Extract the [x, y] coordinate from the center of the cell holding the provided text.  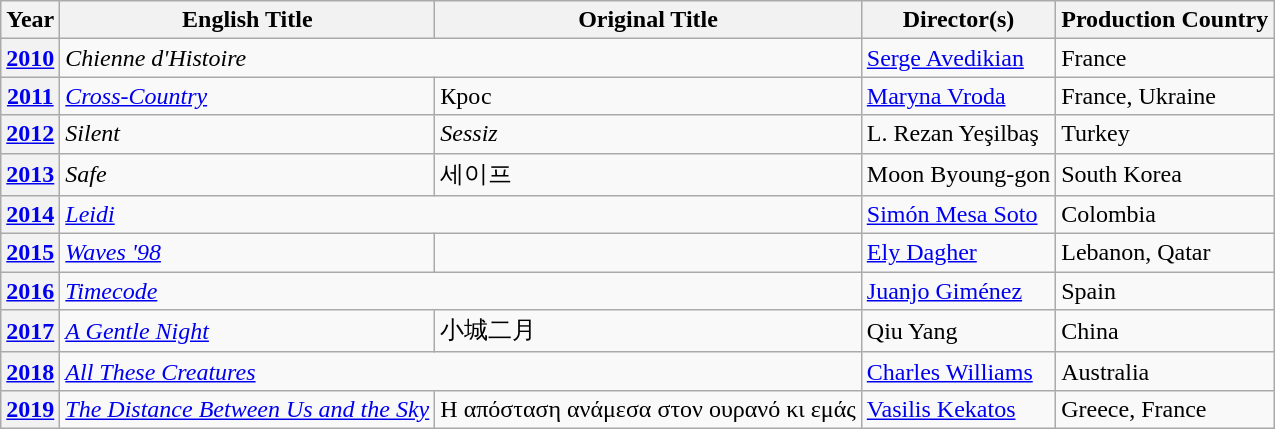
Vasilis Kekatos [958, 409]
2011 [30, 96]
세이프 [648, 174]
Lebanon, Qatar [1165, 253]
Production Country [1165, 20]
Cross-Country [248, 96]
2010 [30, 58]
Крос [648, 96]
Sessiz [648, 134]
2016 [30, 291]
Australia [1165, 371]
Chienne d'Histoire [460, 58]
小城二月 [648, 332]
Turkey [1165, 134]
Original Title [648, 20]
Spain [1165, 291]
English Title [248, 20]
Ely Dagher [958, 253]
Director(s) [958, 20]
2014 [30, 215]
Colombia [1165, 215]
South Korea [1165, 174]
France, Ukraine [1165, 96]
2018 [30, 371]
Timecode [460, 291]
Silent [248, 134]
Juanjo Giménez [958, 291]
Η απόσταση ανάμεσα στον ουρανό κι εμάς [648, 409]
L. Rezan Yeşilbaş [958, 134]
France [1165, 58]
All These Creatures [460, 371]
2015 [30, 253]
A Gentle Night [248, 332]
Greece, France [1165, 409]
2013 [30, 174]
Year [30, 20]
Simón Mesa Soto [958, 215]
Serge Avedikian [958, 58]
2012 [30, 134]
Waves '98 [248, 253]
2019 [30, 409]
Leidi [460, 215]
Maryna Vroda [958, 96]
China [1165, 332]
Safe [248, 174]
2017 [30, 332]
Charles Williams [958, 371]
The Distance Between Us and the Sky [248, 409]
Moon Byoung-gon [958, 174]
Qiu Yang [958, 332]
